Return the (X, Y) coordinate for the center point of the cell that contains the specified text.  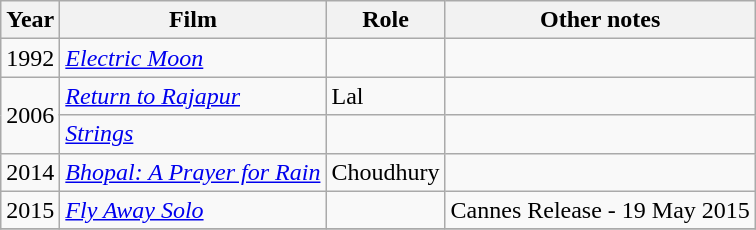
Film (193, 20)
2014 (30, 172)
Lal (386, 96)
2015 (30, 210)
Strings (193, 134)
Role (386, 20)
Year (30, 20)
Return to Rajapur (193, 96)
Cannes Release - 19 May 2015 (600, 210)
Electric Moon (193, 58)
1992 (30, 58)
Other notes (600, 20)
2006 (30, 115)
Fly Away Solo (193, 210)
Bhopal: A Prayer for Rain (193, 172)
Choudhury (386, 172)
